Search for the cell housing the specified text and yield its [X, Y] center coordinate. 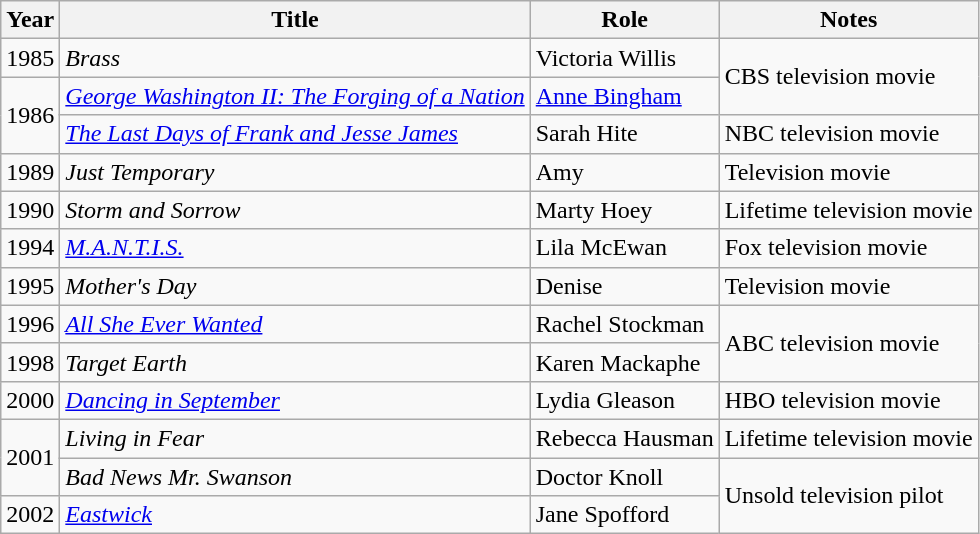
1990 [30, 210]
1989 [30, 172]
NBC television movie [848, 134]
Doctor Knoll [624, 477]
1995 [30, 286]
HBO television movie [848, 400]
1994 [30, 248]
Karen Mackaphe [624, 362]
Dancing in September [295, 400]
Lydia Gleason [624, 400]
The Last Days of Frank and Jesse James [295, 134]
1998 [30, 362]
2000 [30, 400]
Amy [624, 172]
Storm and Sorrow [295, 210]
Jane Spofford [624, 515]
Sarah Hite [624, 134]
Rachel Stockman [624, 324]
Just Temporary [295, 172]
ABC television movie [848, 343]
2002 [30, 515]
Denise [624, 286]
Unsold television pilot [848, 496]
Marty Hoey [624, 210]
Living in Fear [295, 438]
Mother's Day [295, 286]
All She Ever Wanted [295, 324]
Rebecca Hausman [624, 438]
1985 [30, 58]
CBS television movie [848, 77]
Anne Bingham [624, 96]
Brass [295, 58]
Title [295, 20]
Role [624, 20]
Year [30, 20]
M.A.N.T.I.S. [295, 248]
1986 [30, 115]
1996 [30, 324]
George Washington II: The Forging of a Nation [295, 96]
Eastwick [295, 515]
Fox television movie [848, 248]
Target Earth [295, 362]
Bad News Mr. Swanson [295, 477]
2001 [30, 457]
Victoria Willis [624, 58]
Notes [848, 20]
Lila McEwan [624, 248]
